Output the [X, Y] coordinate of the center of the cell containing the given text.  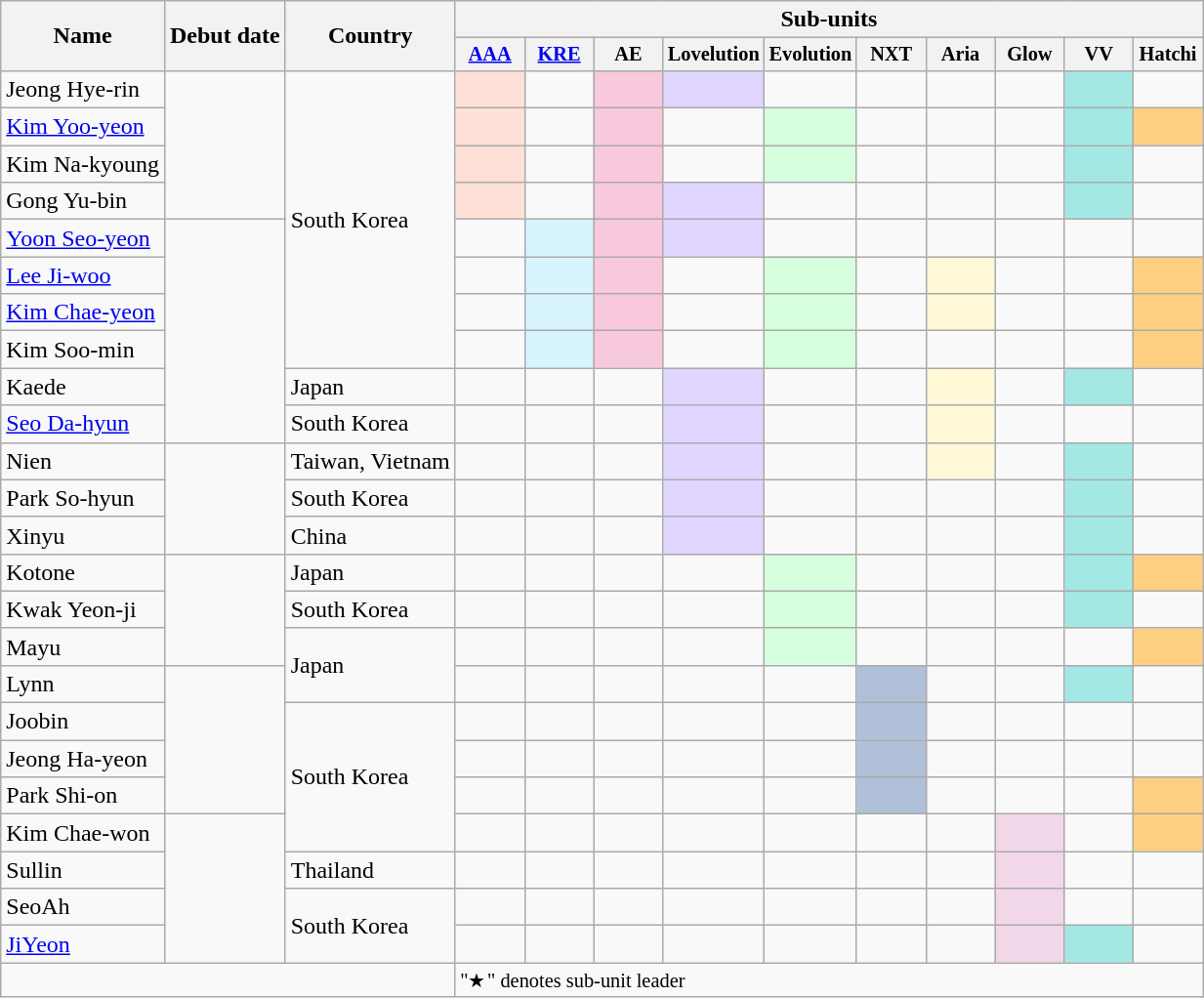
Kim Na-kyoung [83, 164]
Kotone [83, 572]
VV [1100, 55]
Lynn [83, 684]
Taiwan, Vietnam [370, 461]
Kim Yoo-yeon [83, 127]
Debut date [225, 36]
Yoon Seo-yeon [83, 238]
Aria [961, 55]
Hatchi [1168, 55]
Jeong Hye-rin [83, 89]
Sub-units [828, 20]
AE [629, 55]
Sullin [83, 870]
Xinyu [83, 535]
Kim Chae-yeon [83, 312]
Jeong Ha-yeon [83, 759]
Thailand [370, 870]
Joobin [83, 722]
"★" denotes sub-unit leader [828, 980]
AAA [490, 55]
Glow [1029, 55]
Nien [83, 461]
Lee Ji-woo [83, 275]
Kim Soo-min [83, 350]
China [370, 535]
NXT [891, 55]
Kwak Yeon-ji [83, 609]
Mayu [83, 646]
Kim Chae-won [83, 833]
Park Shi-on [83, 796]
Park So-hyun [83, 498]
Lovelution [714, 55]
Gong Yu-bin [83, 201]
Name [83, 36]
KRE [559, 55]
Country [370, 36]
JiYeon [83, 944]
SeoAh [83, 907]
Seo Da-hyun [83, 424]
Kaede [83, 387]
Evolution [810, 55]
